Find where the given text appears and provide that cell's center as (X, Y) coordinate. 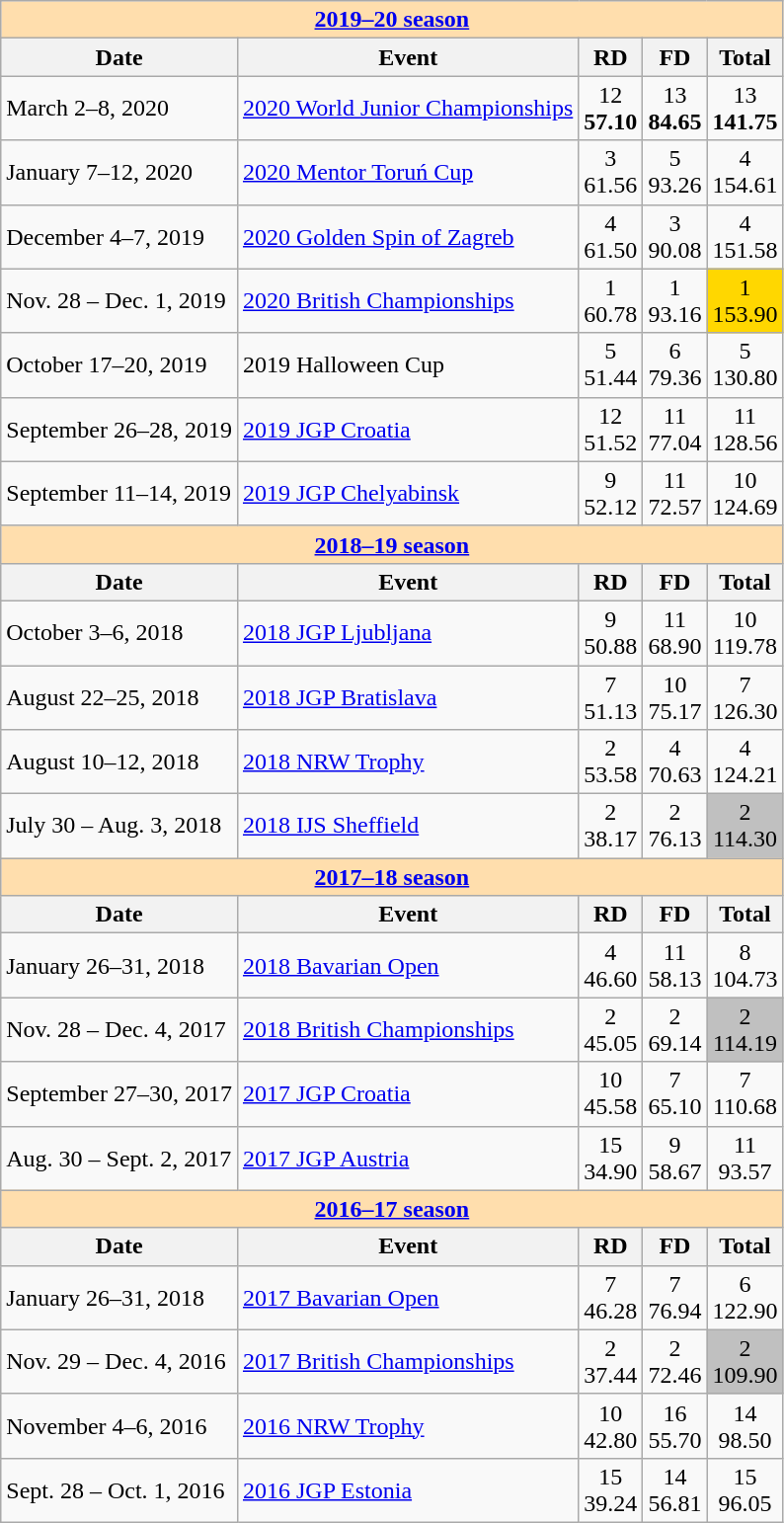
2019–20 season (392, 20)
2016 JGP Estonia (407, 1489)
7 76.94 (675, 1298)
10 119.78 (745, 632)
5 130.80 (745, 365)
13 84.65 (675, 109)
2020 Golden Spin of Zagreb (407, 237)
2 114.19 (745, 1029)
2019 JGP Chelyabinsk (407, 494)
Nov. 28 – Dec. 1, 2019 (119, 300)
2016–17 season (392, 1209)
2020 World Junior Championships (407, 109)
2 72.46 (675, 1361)
2018 IJS Sheffield (407, 826)
11 58.13 (675, 966)
7 51.13 (610, 697)
August 10–12, 2018 (119, 762)
1 60.78 (610, 300)
11 68.90 (675, 632)
11 77.04 (675, 429)
2017 British Championships (407, 1361)
2017 JGP Austria (407, 1158)
12 51.52 (610, 429)
11 72.57 (675, 494)
8 104.73 (745, 966)
September 26–28, 2019 (119, 429)
September 27–30, 2017 (119, 1094)
10 42.80 (610, 1426)
9 58.67 (675, 1158)
2018 British Championships (407, 1029)
7 110.68 (745, 1094)
7 65.10 (675, 1094)
4 154.61 (745, 172)
December 4–7, 2019 (119, 237)
Sept. 28 – Oct. 1, 2016 (119, 1489)
4 46.60 (610, 966)
2016 NRW Trophy (407, 1426)
6 79.36 (675, 365)
14 56.81 (675, 1489)
4 151.58 (745, 237)
September 11–14, 2019 (119, 494)
2 69.14 (675, 1029)
Aug. 30 – Sept. 2, 2017 (119, 1158)
3 90.08 (675, 237)
2018 Bavarian Open (407, 966)
2020 British Championships (407, 300)
3 61.56 (610, 172)
2017–18 season (392, 877)
10 124.69 (745, 494)
5 51.44 (610, 365)
7 46.28 (610, 1298)
12 57.10 (610, 109)
5 93.26 (675, 172)
2 76.13 (675, 826)
October 3–6, 2018 (119, 632)
2018 JGP Ljubljana (407, 632)
2018 JGP Bratislava (407, 697)
2 37.44 (610, 1361)
1 153.90 (745, 300)
10 75.17 (675, 697)
2 38.17 (610, 826)
March 2–8, 2020 (119, 109)
15 39.24 (610, 1489)
2020 Mentor Toruń Cup (407, 172)
2018–19 season (392, 544)
13 141.75 (745, 109)
January 7–12, 2020 (119, 172)
2017 JGP Croatia (407, 1094)
October 17–20, 2019 (119, 365)
August 22–25, 2018 (119, 697)
9 50.88 (610, 632)
November 4–6, 2016 (119, 1426)
July 30 – Aug. 3, 2018 (119, 826)
15 34.90 (610, 1158)
10 45.58 (610, 1094)
Nov. 28 – Dec. 4, 2017 (119, 1029)
2 109.90 (745, 1361)
2019 JGP Croatia (407, 429)
7 126.30 (745, 697)
11 93.57 (745, 1158)
9 52.12 (610, 494)
14 98.50 (745, 1426)
4 70.63 (675, 762)
2018 NRW Trophy (407, 762)
2019 Halloween Cup (407, 365)
6 122.90 (745, 1298)
2 114.30 (745, 826)
16 55.70 (675, 1426)
15 96.05 (745, 1489)
11 128.56 (745, 429)
2 45.05 (610, 1029)
2 53.58 (610, 762)
4 61.50 (610, 237)
4 124.21 (745, 762)
Nov. 29 – Dec. 4, 2016 (119, 1361)
2017 Bavarian Open (407, 1298)
1 93.16 (675, 300)
